Scan for the cell matching the given text and deliver its (x, y) coordinate at center. 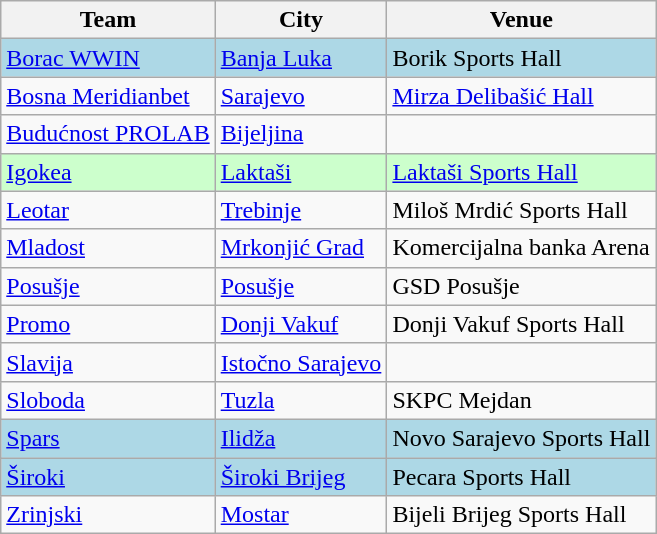
Široki Brijeg (301, 477)
Spars (108, 438)
Laktaši (301, 172)
Zrinjski (108, 515)
Sarajevo (301, 96)
Igokea (108, 172)
Borac WWIN (108, 58)
Tuzla (301, 400)
Komercijalna banka Arena (522, 248)
Mrkonjić Grad (301, 248)
Istočno Sarajevo (301, 362)
Bijeli Brijeg Sports Hall (522, 515)
Trebinje (301, 210)
Slavija (108, 362)
Bosna Meridianbet (108, 96)
Mostar (301, 515)
Venue (522, 20)
Team (108, 20)
Novo Sarajevo Sports Hall (522, 438)
Miloš Mrdić Sports Hall (522, 210)
Laktaši Sports Hall (522, 172)
GSD Posušje (522, 286)
Promo (108, 324)
Donji Vakuf (301, 324)
Široki (108, 477)
Banja Luka (301, 58)
City (301, 20)
Leotar (108, 210)
Mirza Delibašić Hall (522, 96)
Donji Vakuf Sports Hall (522, 324)
Mladost (108, 248)
Ilidža (301, 438)
Sloboda (108, 400)
SKPC Mejdan (522, 400)
Bijeljina (301, 134)
Budućnost PROLAB (108, 134)
Pecara Sports Hall (522, 477)
Borik Sports Hall (522, 58)
